Pinpoint the cell where the given text exists, returning its [X, Y] midpoint coordinate. 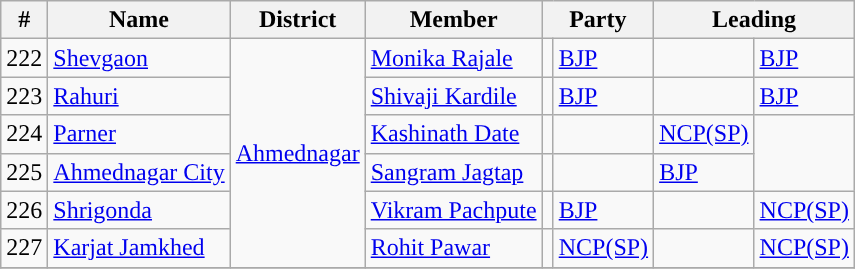
Shrigonda [139, 210]
District [298, 20]
Kashinath Date [454, 134]
# [24, 20]
Rohit Pawar [454, 248]
Ahmednagar City [139, 172]
227 [24, 248]
224 [24, 134]
Sangram Jagtap [454, 172]
Parner [139, 134]
Shivaji Kardile [454, 96]
Karjat Jamkhed [139, 248]
Member [454, 20]
Ahmednagar [298, 153]
Vikram Pachpute [454, 210]
222 [24, 58]
Shevgaon [139, 58]
Name [139, 20]
223 [24, 96]
Party [598, 20]
Monika Rajale [454, 58]
Leading [754, 20]
226 [24, 210]
Rahuri [139, 96]
225 [24, 172]
